Scan for the cell matching the given text and deliver its [x, y] coordinate at center. 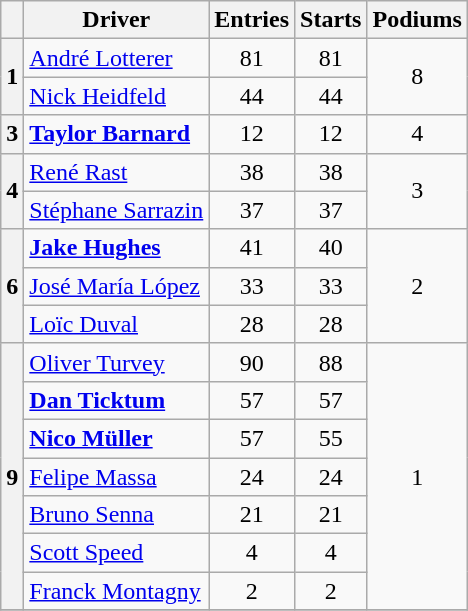
Taylor Barnard [116, 134]
René Rast [116, 172]
41 [252, 248]
Bruno Senna [116, 515]
Entries [252, 20]
Oliver Turvey [116, 362]
6 [12, 286]
55 [331, 438]
Starts [331, 20]
José María López [116, 286]
88 [331, 362]
Nick Heidfeld [116, 96]
Podiums [417, 20]
Loïc Duval [116, 324]
Felipe Massa [116, 477]
Dan Ticktum [116, 400]
André Lotterer [116, 58]
Jake Hughes [116, 248]
Scott Speed [116, 553]
Stéphane Sarrazin [116, 210]
Nico Müller [116, 438]
Driver [116, 20]
40 [331, 248]
90 [252, 362]
8 [417, 77]
Franck Montagny [116, 591]
9 [12, 476]
